Determine the (X, Y) coordinate at the center of the cell enclosing the given text.  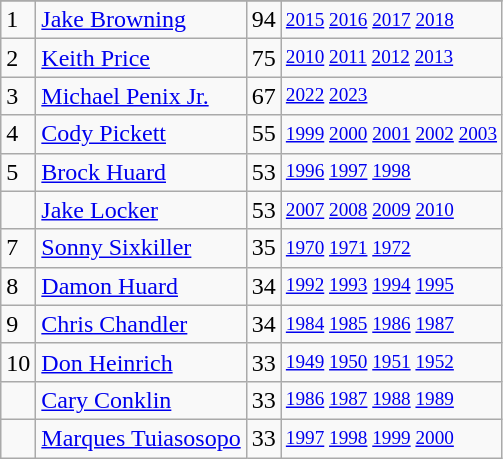
Cary Conklin (141, 400)
1992 1993 1994 1995 (391, 286)
67 (264, 96)
Marques Tuiasosopo (141, 438)
1 (18, 20)
55 (264, 134)
Sonny Sixkiller (141, 248)
Brock Huard (141, 172)
1986 1987 1988 1989 (391, 400)
75 (264, 58)
2010 2011 2012 2013 (391, 58)
1949 1950 1951 1952 (391, 362)
Jake Locker (141, 210)
10 (18, 362)
1970 1971 1972 (391, 248)
Michael Penix Jr. (141, 96)
Damon Huard (141, 286)
Jake Browning (141, 20)
94 (264, 20)
1997 1998 1999 2000 (391, 438)
2022 2023 (391, 96)
7 (18, 248)
9 (18, 324)
8 (18, 286)
2015 2016 2017 2018 (391, 20)
4 (18, 134)
1996 1997 1998 (391, 172)
1984 1985 1986 1987 (391, 324)
2007 2008 2009 2010 (391, 210)
2 (18, 58)
5 (18, 172)
1999 2000 2001 2002 2003 (391, 134)
35 (264, 248)
Keith Price (141, 58)
Cody Pickett (141, 134)
3 (18, 96)
Chris Chandler (141, 324)
Don Heinrich (141, 362)
